Provide the [X, Y] coordinate of the cell's center where the given text is located.  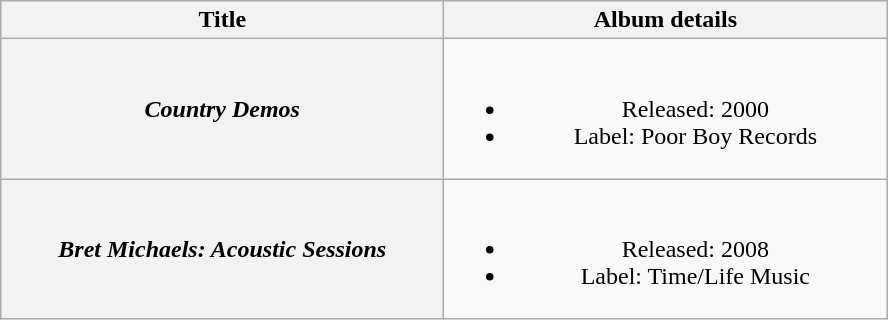
Album details [666, 20]
Released: 2000Label: Poor Boy Records [666, 109]
Bret Michaels: Acoustic Sessions [222, 249]
Title [222, 20]
Country Demos [222, 109]
Released: 2008Label: Time/Life Music [666, 249]
